From the cell containing the given text, extract its center point as [X, Y] coordinate. 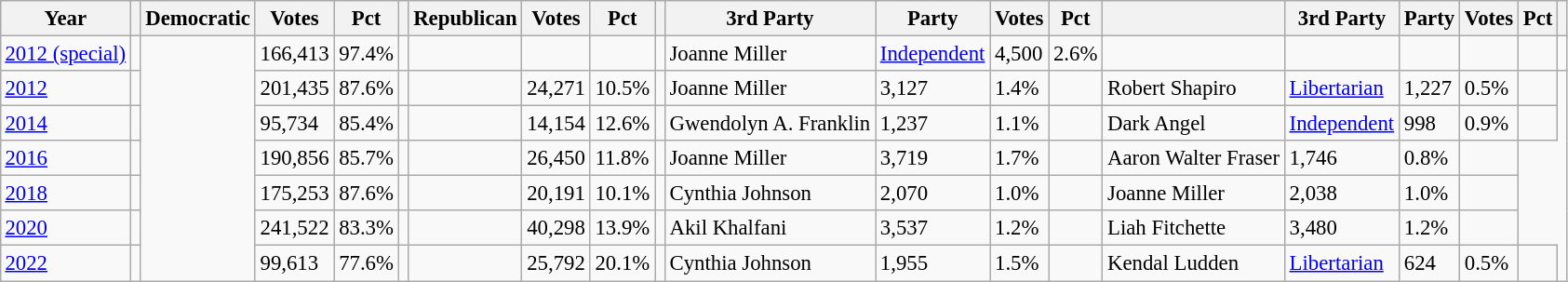
Robert Shapiro [1194, 88]
175,253 [294, 194]
1,237 [932, 124]
97.4% [367, 53]
4,500 [1020, 53]
85.4% [367, 124]
1,955 [932, 263]
Democratic [197, 19]
26,450 [556, 158]
241,522 [294, 228]
10.5% [622, 88]
998 [1429, 124]
2020 [65, 228]
1,746 [1342, 158]
99,613 [294, 263]
3,480 [1342, 228]
2014 [65, 124]
13.9% [622, 228]
3,537 [932, 228]
2016 [65, 158]
2018 [65, 194]
1.7% [1020, 158]
1,227 [1429, 88]
12.6% [622, 124]
1.1% [1020, 124]
14,154 [556, 124]
Gwendolyn A. Franklin [770, 124]
2012 [65, 88]
0.9% [1489, 124]
624 [1429, 263]
2,038 [1342, 194]
Dark Angel [1194, 124]
190,856 [294, 158]
Akil Khalfani [770, 228]
166,413 [294, 53]
77.6% [367, 263]
Aaron Walter Fraser [1194, 158]
201,435 [294, 88]
24,271 [556, 88]
Republican [465, 19]
1.5% [1020, 263]
85.7% [367, 158]
3,127 [932, 88]
2022 [65, 263]
1.4% [1020, 88]
11.8% [622, 158]
Kendal Ludden [1194, 263]
2.6% [1076, 53]
0.8% [1429, 158]
3,719 [932, 158]
40,298 [556, 228]
2012 (special) [65, 53]
Year [65, 19]
20.1% [622, 263]
Liah Fitchette [1194, 228]
2,070 [932, 194]
20,191 [556, 194]
83.3% [367, 228]
25,792 [556, 263]
10.1% [622, 194]
95,734 [294, 124]
